Identify which cell holds the provided text, then report its (X, Y) central coordinate. 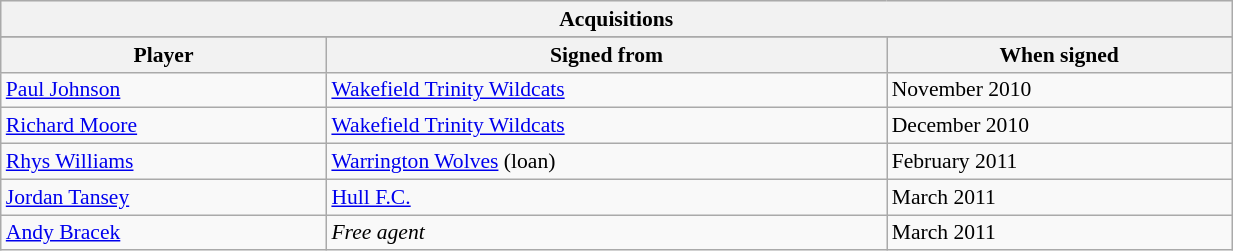
When signed (1060, 55)
Player (164, 55)
Jordan Tansey (164, 197)
Acquisitions (616, 19)
November 2010 (1060, 90)
Signed from (606, 55)
Hull F.C. (606, 197)
Rhys Williams (164, 162)
February 2011 (1060, 162)
Free agent (606, 233)
Andy Bracek (164, 233)
Paul Johnson (164, 90)
Warrington Wolves (loan) (606, 162)
Richard Moore (164, 126)
December 2010 (1060, 126)
